Locate the cell with the specified text and output its (x, y) center coordinate. 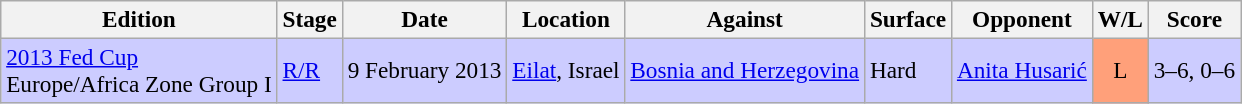
Bosnia and Herzegovina (745, 70)
Against (745, 19)
2013 Fed Cup Europe/Africa Zone Group I (139, 70)
W/L (1120, 19)
Opponent (1022, 19)
Score (1194, 19)
3–6, 0–6 (1194, 70)
Surface (908, 19)
Anita Husarić (1022, 70)
Hard (908, 70)
R/R (310, 70)
Date (424, 19)
L (1120, 70)
Edition (139, 19)
Stage (310, 19)
Eilat, Israel (566, 70)
9 February 2013 (424, 70)
Location (566, 19)
